Detect which cell encompasses the target text, then output its (x, y) center coordinate. 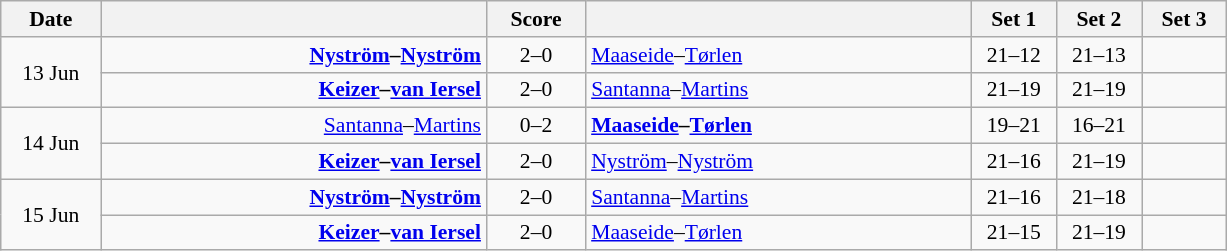
21–18 (1098, 197)
15 Jun (51, 214)
0–2 (536, 126)
21–12 (1014, 55)
14 Jun (51, 144)
Set 1 (1014, 19)
Set 2 (1098, 19)
Score (536, 19)
19–21 (1014, 126)
13 Jun (51, 72)
16–21 (1098, 126)
21–13 (1098, 55)
Date (51, 19)
21–15 (1014, 233)
Set 3 (1184, 19)
